Detect which cell encompasses the target text, then output its [X, Y] center coordinate. 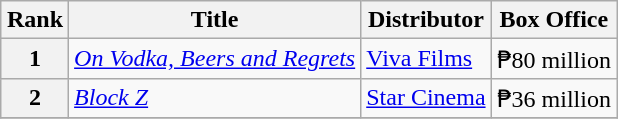
2 [34, 98]
Star Cinema [426, 98]
Distributor [426, 20]
1 [34, 59]
Rank [34, 20]
On Vodka, Beers and Regrets [215, 59]
Viva Films [426, 59]
₱36 million [554, 98]
Block Z [215, 98]
Title [215, 20]
Box Office [554, 20]
₱80 million [554, 59]
